Identify which cell holds the provided text, then report its (x, y) central coordinate. 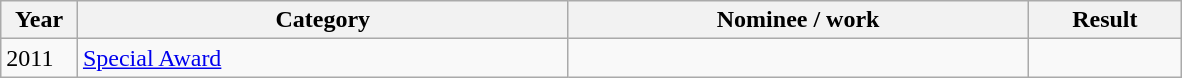
Category (322, 20)
Result (1104, 20)
Nominee / work (798, 20)
Year (40, 20)
2011 (40, 58)
Special Award (322, 58)
